Identify which cell holds the provided text, then report its [x, y] central coordinate. 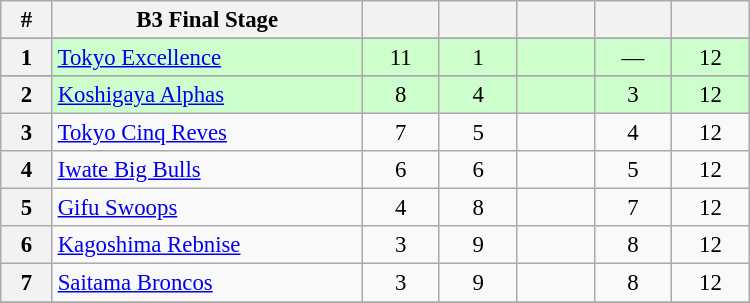
Iwate Big Bulls [207, 170]
Gifu Swoops [207, 208]
Kagoshima Rebnise [207, 245]
Tokyo Cinq Reves [207, 133]
Tokyo Excellence [207, 58]
11 [400, 58]
# [27, 20]
B3 Final Stage [207, 20]
Koshigaya Alphas [207, 95]
— [632, 58]
2 [27, 95]
Saitama Broncos [207, 283]
